From the cell containing the given text, extract its center point as (x, y) coordinate. 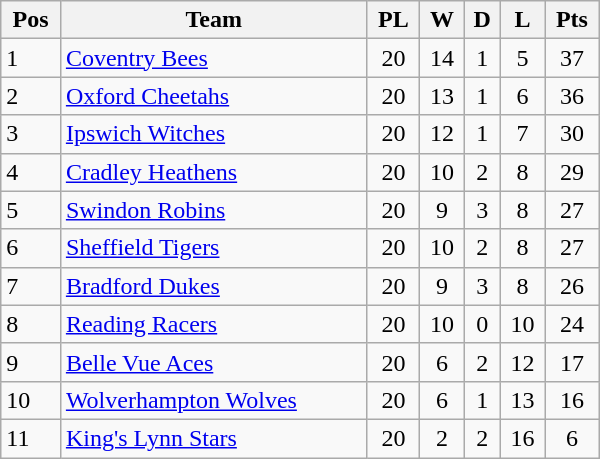
Oxford Cheetahs (214, 96)
11 (31, 438)
L (522, 20)
29 (572, 172)
26 (572, 286)
Ipswich Witches (214, 134)
Belle Vue Aces (214, 362)
30 (572, 134)
PL (394, 20)
Cradley Heathens (214, 172)
D (482, 20)
Bradford Dukes (214, 286)
Swindon Robins (214, 210)
14 (442, 58)
4 (31, 172)
Pts (572, 20)
Team (214, 20)
0 (482, 324)
Wolverhampton Wolves (214, 400)
Coventry Bees (214, 58)
King's Lynn Stars (214, 438)
17 (572, 362)
37 (572, 58)
Sheffield Tigers (214, 248)
Pos (31, 20)
W (442, 20)
Reading Racers (214, 324)
36 (572, 96)
24 (572, 324)
